Provide the (X, Y) coordinate of the cell's center where the given text is located.  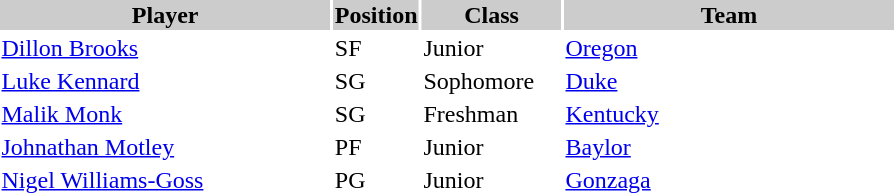
PF (376, 147)
Position (376, 15)
Player (165, 15)
Malik Monk (165, 114)
Kentucky (729, 114)
Luke Kennard (165, 81)
Duke (729, 81)
Baylor (729, 147)
SF (376, 48)
Oregon (729, 48)
Freshman (492, 114)
Johnathan Motley (165, 147)
Team (729, 15)
Sophomore (492, 81)
Dillon Brooks (165, 48)
Class (492, 15)
